Locate the cell with the specified text and output its [x, y] center coordinate. 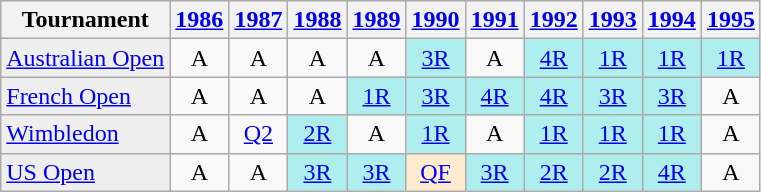
1995 [730, 20]
1988 [318, 20]
US Open [86, 172]
1990 [436, 20]
QF [436, 172]
Q2 [258, 134]
1993 [612, 20]
Tournament [86, 20]
1987 [258, 20]
Wimbledon [86, 134]
1994 [672, 20]
French Open [86, 96]
1992 [554, 20]
1991 [494, 20]
1986 [200, 20]
1989 [376, 20]
Australian Open [86, 58]
